Output the [x, y] coordinate of the center of the cell containing the given text.  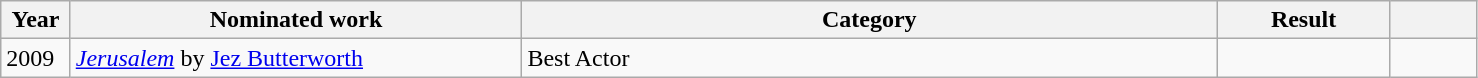
Result [1304, 20]
2009 [36, 58]
Nominated work [296, 20]
Best Actor [870, 58]
Jerusalem by Jez Butterworth [296, 58]
Category [870, 20]
Year [36, 20]
